Scan for the cell matching the given text and deliver its [X, Y] coordinate at center. 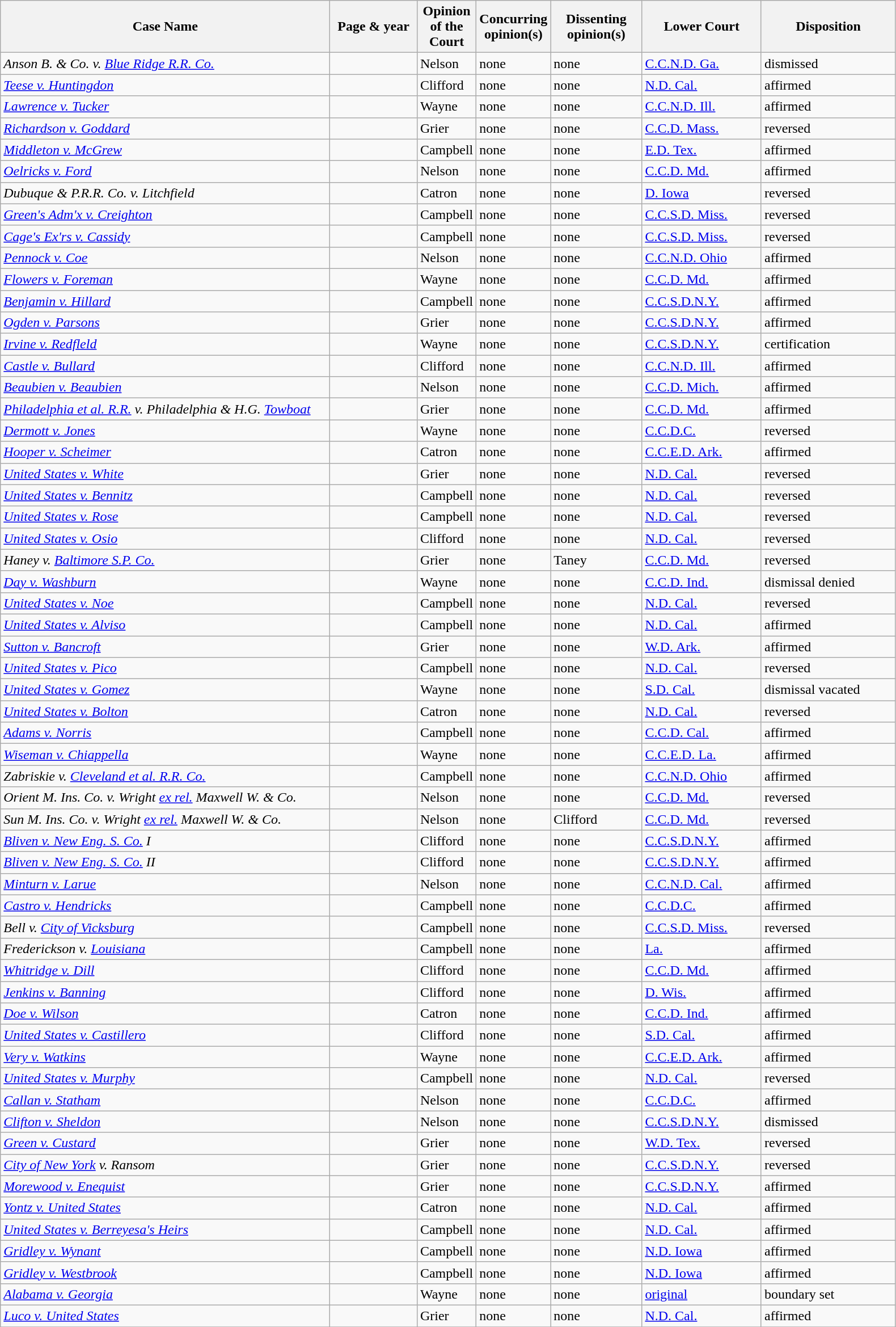
Middleton v. McGrew [166, 150]
Morewood v. Enequist [166, 1186]
Opinion of the Court [446, 27]
Adams v. Norris [166, 733]
C.C.D. Cal. [702, 733]
Sun M. Ins. Co. v. Wright ex rel. Maxwell W. & Co. [166, 819]
Castle v. Bullard [166, 366]
Lawrence v. Tucker [166, 107]
Wiseman v. Chiappella [166, 755]
United States v. Bolton [166, 711]
Disposition [828, 27]
Frederickson v. Louisiana [166, 949]
Dubuque & P.R.R. Co. v. Litchfield [166, 193]
E.D. Tex. [702, 150]
Day v. Washburn [166, 582]
C.C.N.D. Cal. [702, 884]
Hooper v. Scheimer [166, 452]
Beaubien v. Beaubien [166, 387]
United States v. Rose [166, 517]
Orient M. Ins. Co. v. Wright ex rel. Maxwell W. & Co. [166, 798]
Page & year [374, 27]
C.C.D. Mass. [702, 128]
Castro v. Hendricks [166, 905]
Minturn v. Larue [166, 884]
Pennock v. Coe [166, 258]
Benjamin v. Hillard [166, 301]
La. [702, 949]
Gridley v. Wynant [166, 1251]
Green v. Custard [166, 1143]
United States v. Berreyesa's Heirs [166, 1229]
Case Name [166, 27]
Clifton v. Sheldon [166, 1122]
Bliven v. New Eng. S. Co. II [166, 862]
dismissal denied [828, 582]
W.D. Ark. [702, 646]
Flowers v. Foreman [166, 279]
Bliven v. New Eng. S. Co. I [166, 841]
original [702, 1294]
Concurring opinion(s) [514, 27]
United States v. Murphy [166, 1079]
United States v. Osio [166, 538]
Anson B. & Co. v. Blue Ridge R.R. Co. [166, 64]
Oelricks v. Ford [166, 171]
Taney [597, 560]
Dissenting opinion(s) [597, 27]
Doe v. Wilson [166, 1014]
United States v. Gomez [166, 690]
City of New York v. Ransom [166, 1165]
dismissal vacated [828, 690]
Luco v. United States [166, 1316]
United States v. Pico [166, 668]
D. Wis. [702, 992]
Haney v. Baltimore S.P. Co. [166, 560]
United States v. Alviso [166, 625]
Ogden v. Parsons [166, 323]
C.C.E.D. La. [702, 755]
C.C.N.D. Ga. [702, 64]
Alabama v. Georgia [166, 1294]
Yontz v. United States [166, 1208]
Callan v. Statham [166, 1100]
Richardson v. Goddard [166, 128]
United States v. Bennitz [166, 495]
Jenkins v. Banning [166, 992]
boundary set [828, 1294]
United States v. Castillero [166, 1035]
certification [828, 344]
Philadelphia et al. R.R. v. Philadelphia & H.G. Towboat [166, 409]
United States v. White [166, 474]
D. Iowa [702, 193]
Zabriskie v. Cleveland et al. R.R. Co. [166, 776]
Teese v. Huntingdon [166, 85]
Dermott v. Jones [166, 431]
Cage's Ex'rs v. Cassidy [166, 236]
Lower Court [702, 27]
Sutton v. Bancroft [166, 646]
Very v. Watkins [166, 1057]
Whitridge v. Dill [166, 970]
Irvine v. Redfleld [166, 344]
United States v. Noe [166, 603]
C.C.D. Mich. [702, 387]
Gridley v. Westbrook [166, 1273]
Green's Adm'x v. Creighton [166, 214]
W.D. Tex. [702, 1143]
Bell v. City of Vicksburg [166, 927]
